Return the [x, y] coordinate for the center point of the cell that contains the specified text.  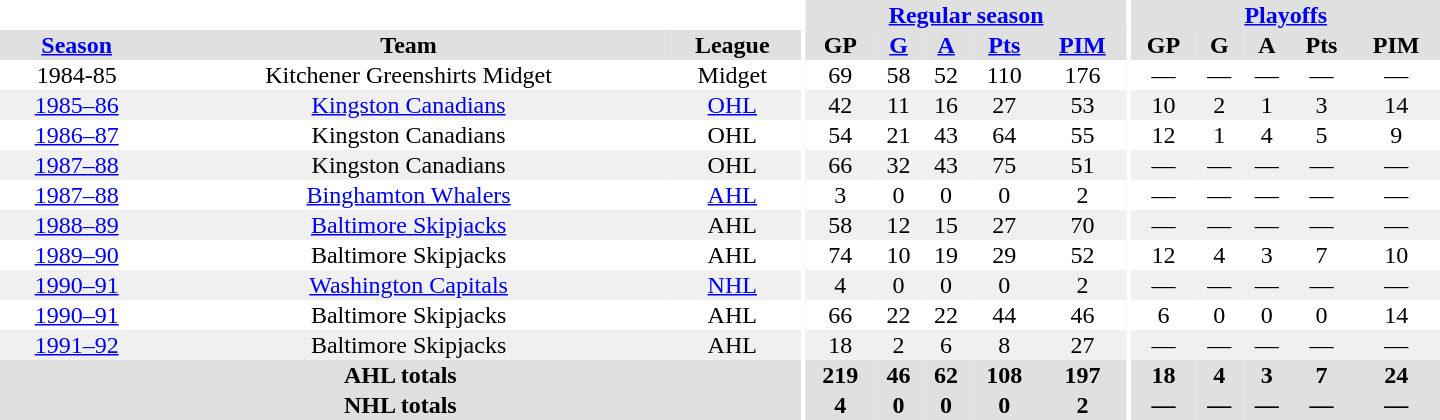
League [732, 45]
8 [1004, 345]
51 [1083, 165]
19 [946, 255]
70 [1083, 225]
62 [946, 375]
5 [1322, 135]
44 [1004, 315]
9 [1396, 135]
1985–86 [76, 105]
53 [1083, 105]
16 [946, 105]
108 [1004, 375]
1986–87 [76, 135]
176 [1083, 75]
24 [1396, 375]
Washington Capitals [408, 285]
NHL totals [400, 405]
110 [1004, 75]
Playoffs [1286, 15]
Midget [732, 75]
1991–92 [76, 345]
Season [76, 45]
54 [840, 135]
Team [408, 45]
29 [1004, 255]
69 [840, 75]
64 [1004, 135]
11 [899, 105]
75 [1004, 165]
NHL [732, 285]
Binghamton Whalers [408, 195]
42 [840, 105]
1984-85 [76, 75]
32 [899, 165]
21 [899, 135]
1989–90 [76, 255]
74 [840, 255]
Kitchener Greenshirts Midget [408, 75]
55 [1083, 135]
AHL totals [400, 375]
197 [1083, 375]
219 [840, 375]
Regular season [966, 15]
15 [946, 225]
1988–89 [76, 225]
